Return [X, Y] of the center of cell containing provided text 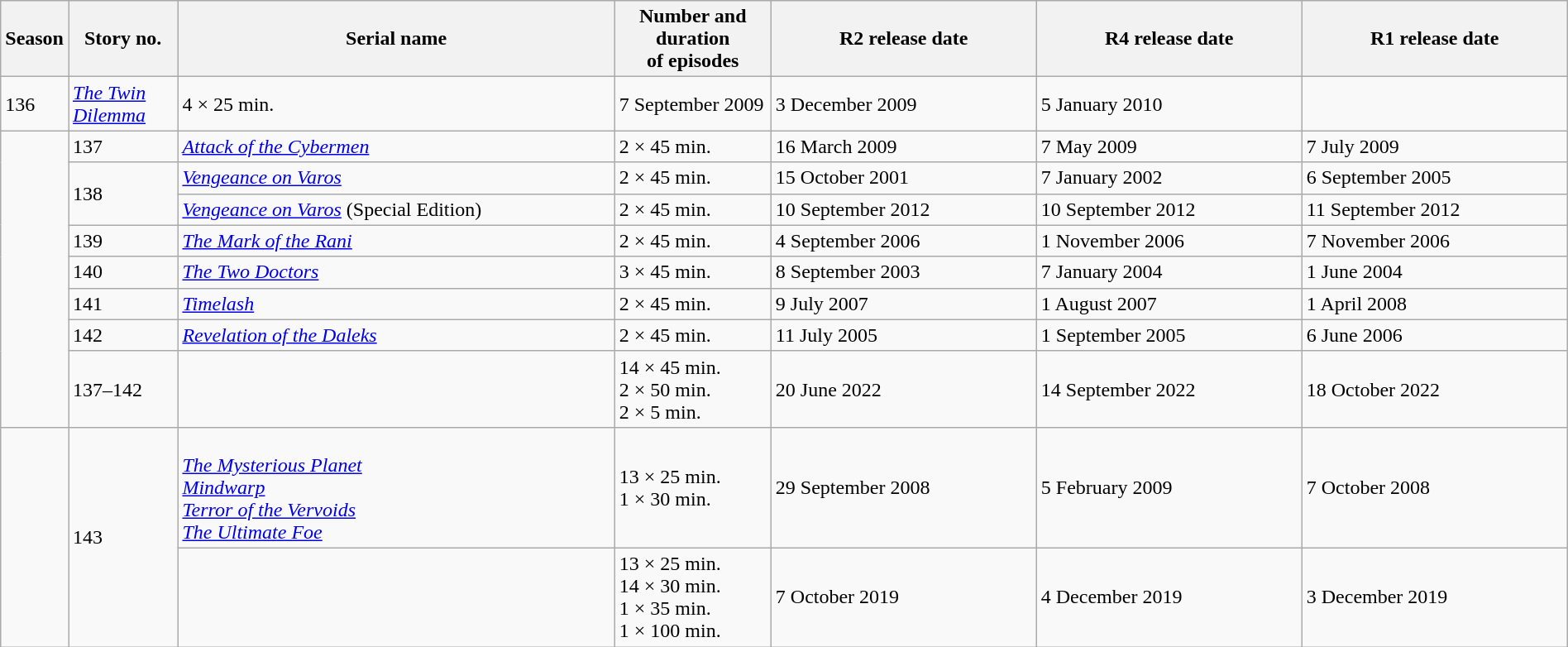
7 January 2004 [1169, 272]
The Mark of the Rani [396, 241]
Vengeance on Varos [396, 178]
4 September 2006 [903, 241]
8 September 2003 [903, 272]
11 September 2012 [1434, 209]
1 August 2007 [1169, 304]
R2 release date [903, 39]
7 October 2019 [903, 597]
Vengeance on Varos (Special Edition) [396, 209]
9 July 2007 [903, 304]
3 December 2019 [1434, 597]
1 September 2005 [1169, 335]
16 March 2009 [903, 146]
140 [122, 272]
Serial name [396, 39]
Season [35, 39]
7 September 2009 [693, 104]
4 × 25 min. [396, 104]
139 [122, 241]
137–142 [122, 389]
143 [122, 536]
The Mysterious PlanetMindwarpTerror of the VervoidsThe Ultimate Foe [396, 487]
Story no. [122, 39]
13 × 25 min.1 × 30 min. [693, 487]
14 September 2022 [1169, 389]
6 September 2005 [1434, 178]
1 April 2008 [1434, 304]
13 × 25 min.14 × 30 min.1 × 35 min.1 × 100 min. [693, 597]
7 July 2009 [1434, 146]
142 [122, 335]
R4 release date [1169, 39]
R1 release date [1434, 39]
Timelash [396, 304]
11 July 2005 [903, 335]
1 June 2004 [1434, 272]
3 December 2009 [903, 104]
Revelation of the Daleks [396, 335]
The Twin Dilemma [122, 104]
Number and durationof episodes [693, 39]
7 November 2006 [1434, 241]
The Two Doctors [396, 272]
5 February 2009 [1169, 487]
1 November 2006 [1169, 241]
141 [122, 304]
5 January 2010 [1169, 104]
136 [35, 104]
20 June 2022 [903, 389]
3 × 45 min. [693, 272]
Attack of the Cybermen [396, 146]
6 June 2006 [1434, 335]
14 × 45 min.2 × 50 min.2 × 5 min. [693, 389]
4 December 2019 [1169, 597]
15 October 2001 [903, 178]
7 January 2002 [1169, 178]
18 October 2022 [1434, 389]
29 September 2008 [903, 487]
137 [122, 146]
7 October 2008 [1434, 487]
138 [122, 194]
7 May 2009 [1169, 146]
